From the cell containing the given text, extract its center point as [x, y] coordinate. 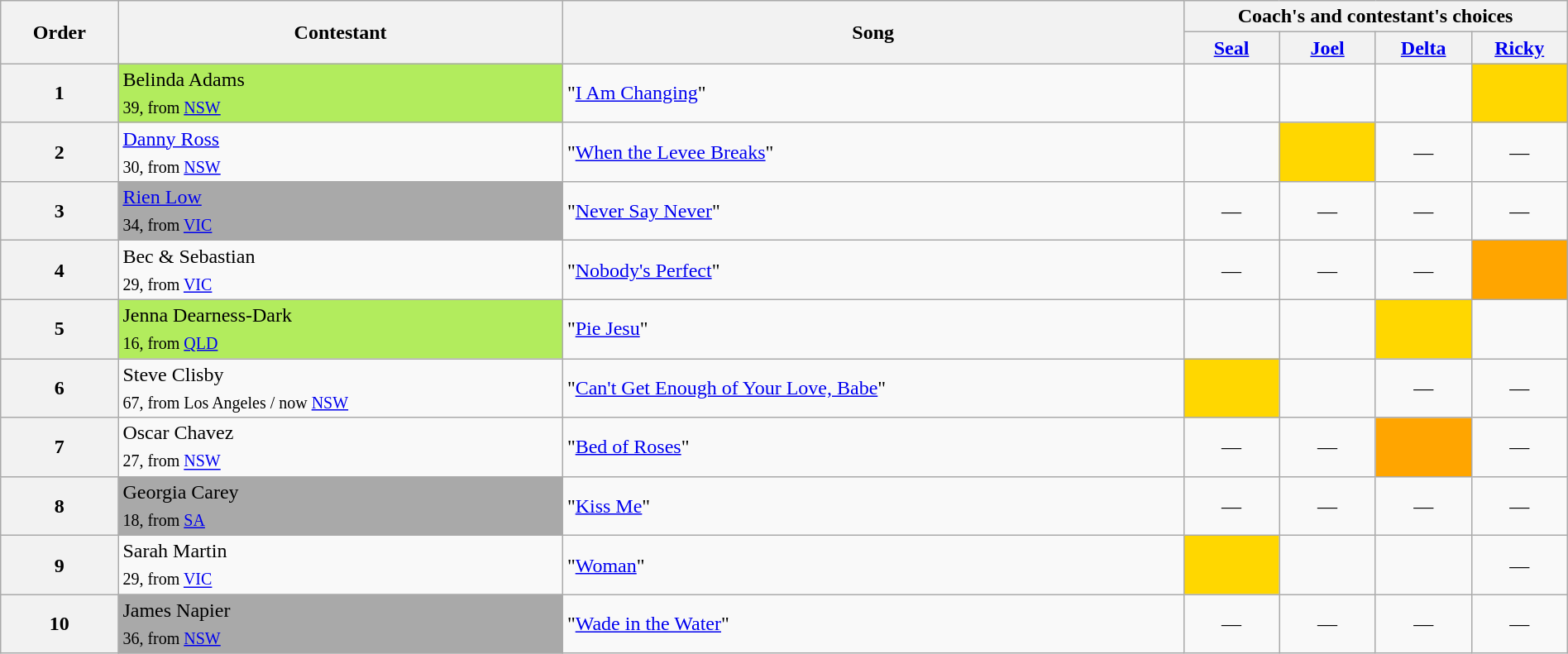
Song [873, 32]
9 [60, 566]
5 [60, 329]
6 [60, 389]
Oscar Chavez27, from NSW [341, 446]
2 [60, 152]
Rien Low34, from VIC [341, 212]
"Can't Get Enough of Your Love, Babe" [873, 389]
Bec & Sebastian 29, from VIC [341, 270]
"I Am Changing" [873, 93]
3 [60, 212]
Coach's and contestant's choices [1375, 17]
Danny Ross30, from NSW [341, 152]
Delta [1423, 48]
Sarah Martin29, from VIC [341, 566]
"Pie Jesu" [873, 329]
Seal [1231, 48]
James Napier36, from NSW [341, 623]
10 [60, 623]
"When the Levee Breaks" [873, 152]
"Wade in the Water" [873, 623]
"Nobody's Perfect" [873, 270]
Belinda Adams39, from NSW [341, 93]
Steve Clisby67, from Los Angeles / now NSW [341, 389]
Order [60, 32]
Contestant [341, 32]
"Kiss Me" [873, 506]
"Never Say Never" [873, 212]
Ricky [1519, 48]
8 [60, 506]
7 [60, 446]
1 [60, 93]
Joel [1327, 48]
4 [60, 270]
Georgia Carey18, from SA [341, 506]
"Bed of Roses" [873, 446]
Jenna Dearness-Dark16, from QLD [341, 329]
"Woman" [873, 566]
